Search for the cell housing the specified text and yield its [x, y] center coordinate. 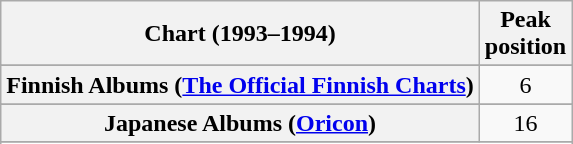
6 [525, 85]
Finnish Albums (The Official Finnish Charts) [240, 85]
Japanese Albums (Oricon) [240, 123]
Chart (1993–1994) [240, 34]
Peakposition [525, 34]
16 [525, 123]
